Identify which cell holds the provided text, then report its (X, Y) central coordinate. 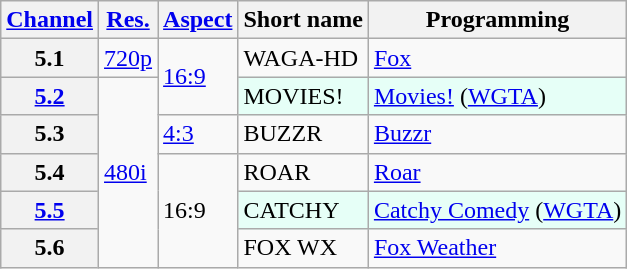
Programming (497, 20)
Fox Weather (497, 248)
5.3 (50, 134)
5.1 (50, 58)
Channel (50, 20)
4:3 (198, 134)
720p (128, 58)
5.5 (50, 210)
Movies! (WGTA) (497, 96)
5.4 (50, 172)
MOVIES! (303, 96)
ROAR (303, 172)
Buzzr (497, 134)
CATCHY (303, 210)
5.6 (50, 248)
Catchy Comedy (WGTA) (497, 210)
Aspect (198, 20)
Roar (497, 172)
480i (128, 172)
WAGA-HD (303, 58)
5.2 (50, 96)
Fox (497, 58)
FOX WX (303, 248)
BUZZR (303, 134)
Short name (303, 20)
Res. (128, 20)
